For the text-containing cell, return its midpoint in [x, y] coordinate format. 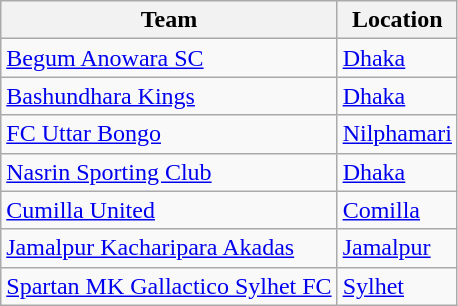
Begum Anowara SC [169, 58]
Jamalpur [397, 248]
Spartan MK Gallactico Sylhet FC [169, 286]
Nilphamari [397, 134]
Bashundhara Kings [169, 96]
Nasrin Sporting Club [169, 172]
Cumilla United [169, 210]
Comilla [397, 210]
Sylhet [397, 286]
Location [397, 20]
Team [169, 20]
Jamalpur Kacharipara Akadas [169, 248]
FC Uttar Bongo [169, 134]
